Pinpoint the cell where the given text exists, returning its [x, y] midpoint coordinate. 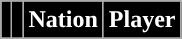
Nation [63, 20]
Player [142, 20]
